Determine the [x, y] coordinate at the center of the cell enclosing the given text.  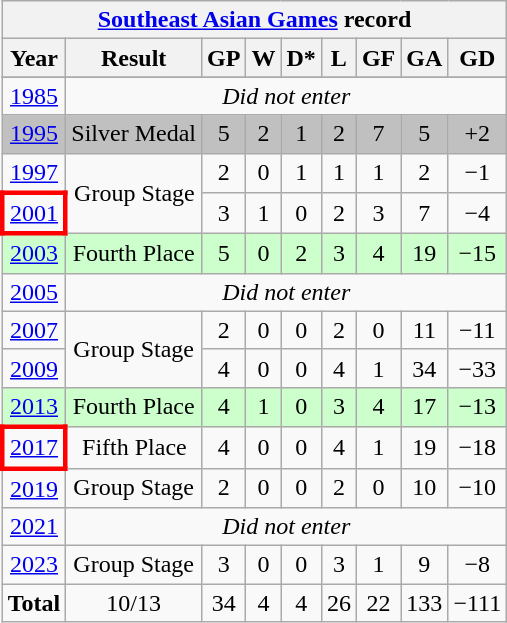
Total [34, 603]
−111 [478, 603]
GF [378, 58]
W [264, 58]
1995 [34, 134]
−33 [478, 368]
1985 [34, 96]
−1 [478, 173]
L [338, 58]
11 [424, 330]
10/13 [134, 603]
GP [223, 58]
−4 [478, 214]
2013 [34, 407]
−11 [478, 330]
2007 [34, 330]
Result [134, 58]
−10 [478, 488]
2019 [34, 488]
Silver Medal [134, 134]
2001 [34, 214]
GA [424, 58]
2023 [34, 565]
+2 [478, 134]
−13 [478, 407]
Fifth Place [134, 448]
2017 [34, 448]
2003 [34, 254]
9 [424, 565]
GD [478, 58]
22 [378, 603]
133 [424, 603]
Year [34, 58]
10 [424, 488]
−15 [478, 254]
2021 [34, 527]
−8 [478, 565]
Southeast Asian Games record [254, 20]
26 [338, 603]
1997 [34, 173]
17 [424, 407]
−18 [478, 448]
D* [301, 58]
2005 [34, 292]
2009 [34, 368]
